Return the (x, y) coordinate for the center point of the cell that contains the specified text.  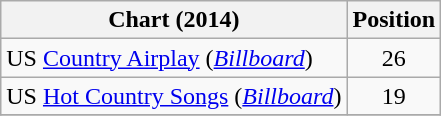
19 (394, 96)
US Hot Country Songs (Billboard) (174, 96)
Position (394, 20)
Chart (2014) (174, 20)
US Country Airplay (Billboard) (174, 58)
26 (394, 58)
